Extract the [X, Y] coordinate from the center of the cell holding the provided text.  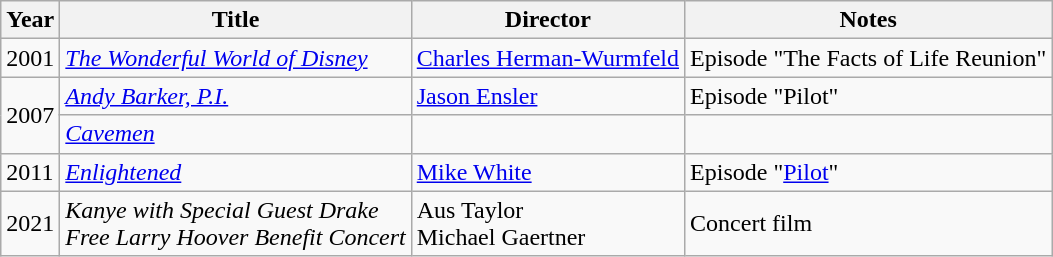
Jason Ensler [548, 96]
Mike White [548, 172]
2001 [30, 58]
The Wonderful World of Disney [236, 58]
Kanye with Special Guest DrakeFree Larry Hoover Benefit Concert [236, 224]
Director [548, 20]
2011 [30, 172]
Concert film [868, 224]
2021 [30, 224]
Notes [868, 20]
Aus TaylorMichael Gaertner [548, 224]
Andy Barker, P.I. [236, 96]
Year [30, 20]
Cavemen [236, 134]
2007 [30, 115]
Title [236, 20]
Episode "The Facts of Life Reunion" [868, 58]
Charles Herman-Wurmfeld [548, 58]
Enlightened [236, 172]
